Scan for the cell matching the given text and deliver its (X, Y) coordinate at center. 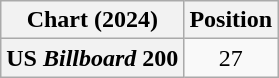
US Billboard 200 (92, 58)
27 (231, 58)
Chart (2024) (92, 20)
Position (231, 20)
